Return the [X, Y] coordinate for the center point of the cell that contains the specified text.  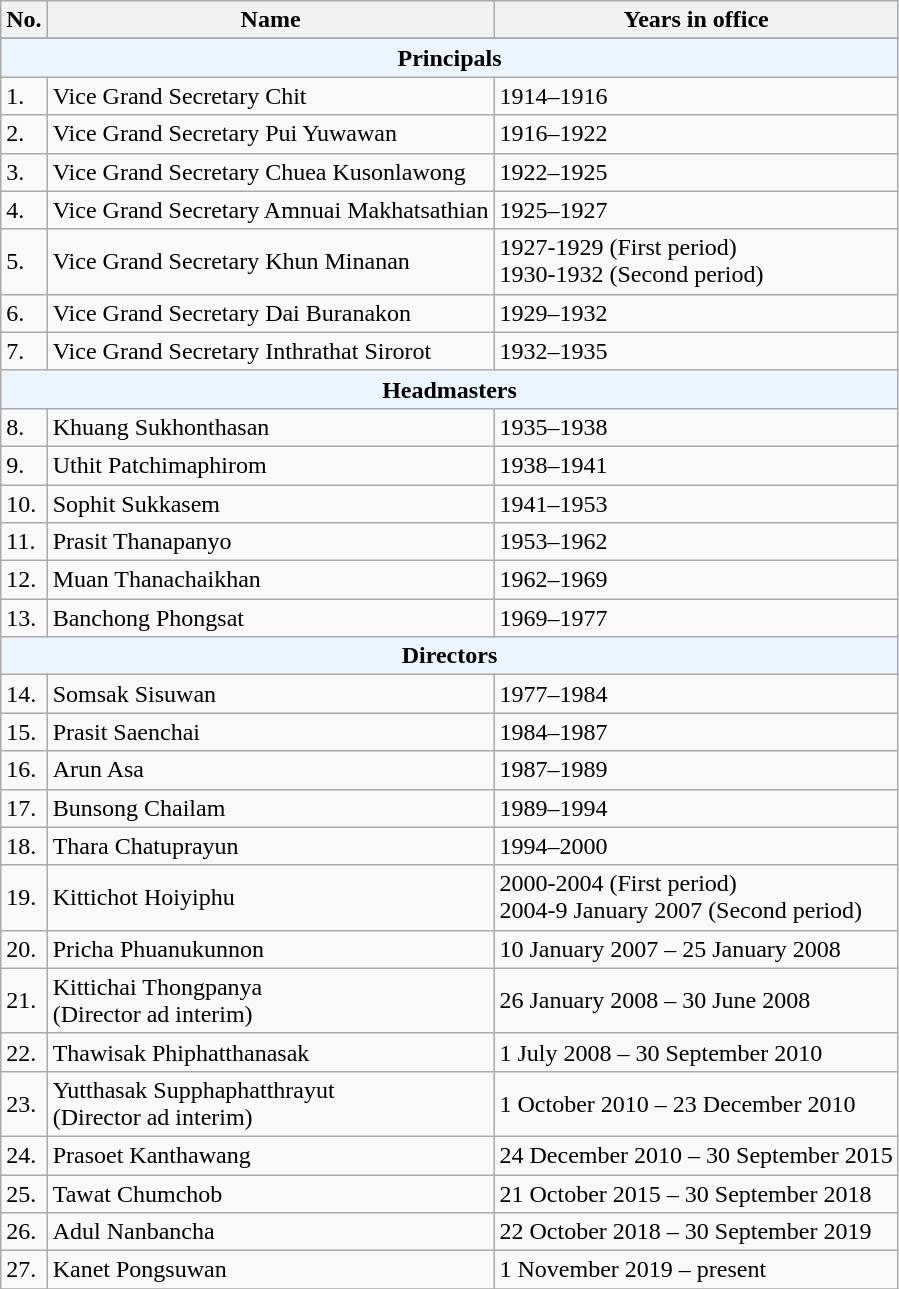
1962–1969 [696, 580]
Khuang Sukhonthasan [270, 427]
18. [24, 846]
24. [24, 1155]
27. [24, 1270]
14. [24, 694]
17. [24, 808]
Prasit Saenchai [270, 732]
Thawisak Phiphatthanasak [270, 1052]
8. [24, 427]
1969–1977 [696, 618]
23. [24, 1104]
1 July 2008 – 30 September 2010 [696, 1052]
Vice Grand Secretary Khun Minanan [270, 262]
1935–1938 [696, 427]
Prasoet Kanthawang [270, 1155]
Muan Thanachaikhan [270, 580]
Thara Chatuprayun [270, 846]
Vice Grand Secretary Inthrathat Sirorot [270, 351]
2. [24, 134]
15. [24, 732]
9. [24, 465]
21. [24, 1000]
Kanet Pongsuwan [270, 1270]
6. [24, 313]
1914–1916 [696, 96]
Sophit Sukkasem [270, 503]
Banchong Phongsat [270, 618]
1989–1994 [696, 808]
26. [24, 1232]
1916–1922 [696, 134]
10. [24, 503]
1927-1929 (First period)1930-1932 (Second period) [696, 262]
2000-2004 (First period)2004-9 January 2007 (Second period) [696, 898]
22. [24, 1052]
22 October 2018 – 30 September 2019 [696, 1232]
12. [24, 580]
Vice Grand Secretary Chit [270, 96]
7. [24, 351]
16. [24, 770]
1953–1962 [696, 542]
19. [24, 898]
1994–2000 [696, 846]
Arun Asa [270, 770]
1932–1935 [696, 351]
1 November 2019 – present [696, 1270]
1922–1925 [696, 172]
3. [24, 172]
1938–1941 [696, 465]
11. [24, 542]
Vice Grand Secretary Amnuai Makhatsathian [270, 210]
25. [24, 1193]
1941–1953 [696, 503]
Principals [450, 58]
Pricha Phuanukunnon [270, 949]
Vice Grand Secretary Pui Yuwawan [270, 134]
1925–1927 [696, 210]
1929–1932 [696, 313]
Tawat Chumchob [270, 1193]
20. [24, 949]
21 October 2015 – 30 September 2018 [696, 1193]
Somsak Sisuwan [270, 694]
Headmasters [450, 389]
1977–1984 [696, 694]
1 October 2010 – 23 December 2010 [696, 1104]
Prasit Thanapanyo [270, 542]
1. [24, 96]
Name [270, 20]
1984–1987 [696, 732]
Directors [450, 656]
Bunsong Chailam [270, 808]
Kittichot Hoiyiphu [270, 898]
Yutthasak Supphaphatthrayut(Director ad interim) [270, 1104]
Adul Nanbancha [270, 1232]
26 January 2008 – 30 June 2008 [696, 1000]
24 December 2010 – 30 September 2015 [696, 1155]
1987–1989 [696, 770]
5. [24, 262]
4. [24, 210]
Years in office [696, 20]
Vice Grand Secretary Dai Buranakon [270, 313]
10 January 2007 – 25 January 2008 [696, 949]
Kittichai Thongpanya(Director ad interim) [270, 1000]
No. [24, 20]
Uthit Patchimaphirom [270, 465]
Vice Grand Secretary Chuea Kusonlawong [270, 172]
13. [24, 618]
